Scan for the cell matching the given text and deliver its [x, y] coordinate at center. 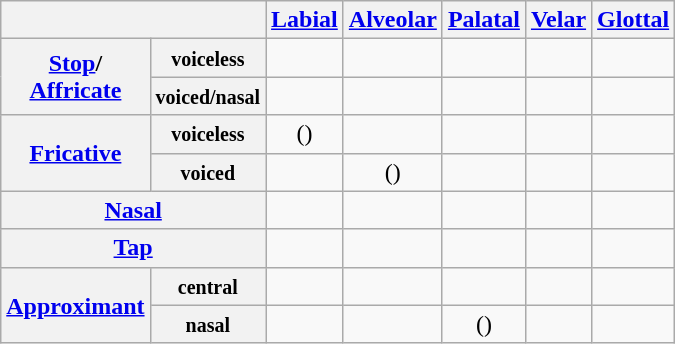
Velar [558, 20]
Tap [134, 248]
Fricative [76, 153]
voiced/nasal [208, 96]
central [208, 286]
Alveolar [392, 20]
nasal [208, 324]
Labial [305, 20]
Nasal [134, 210]
Approximant [76, 305]
Palatal [484, 20]
Stop/Affricate [76, 77]
Glottal [634, 20]
voiced [208, 172]
